Extract the [x, y] coordinate from the center of the cell holding the provided text.  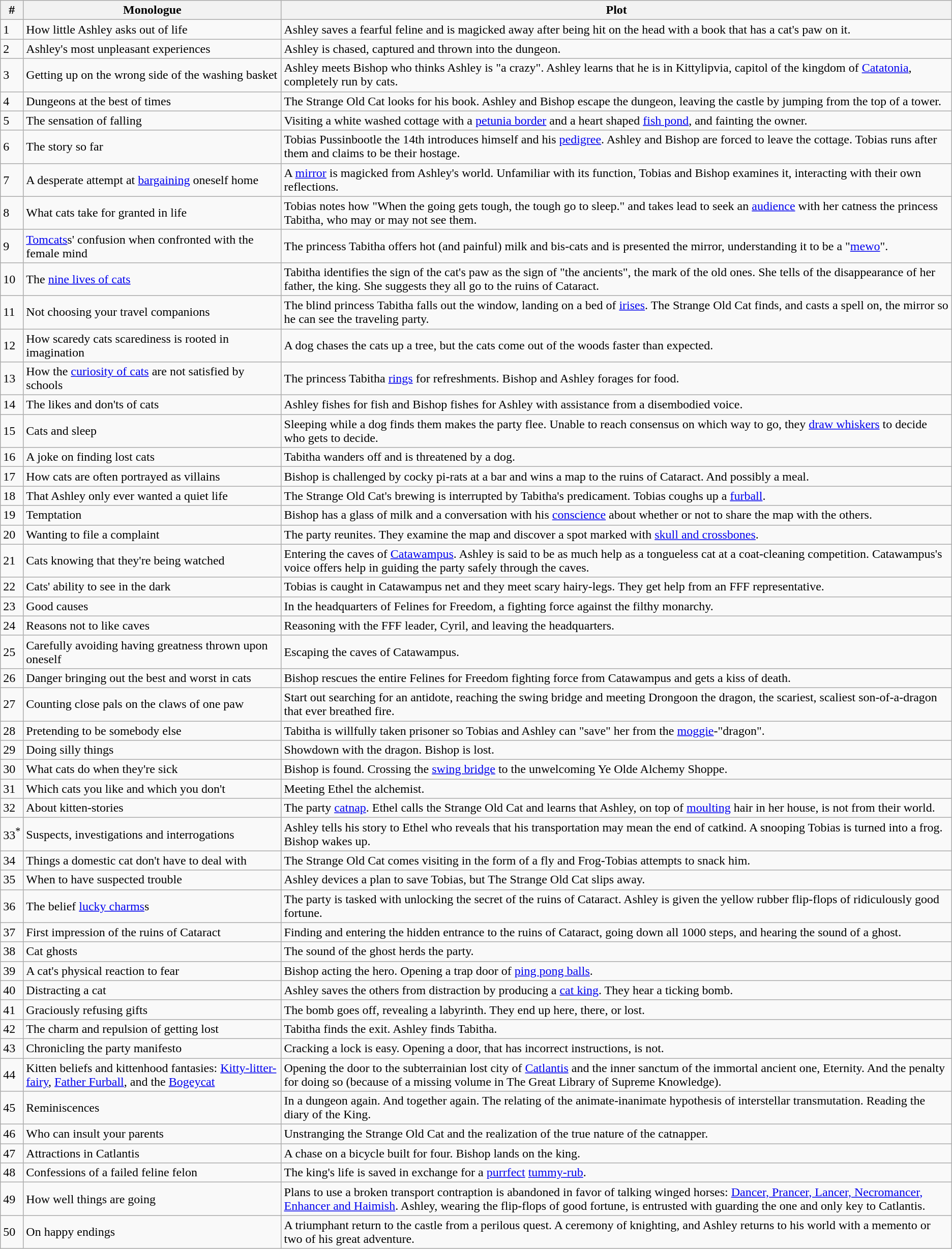
30 [12, 769]
The story so far [153, 146]
A mirror is magicked from Ashley's world. Unfamiliar with its function, Tobias and Bishop examines it, interacting with their own reflections. [616, 180]
Ashley fishes for fish and Bishop fishes for Ashley with assistance from a disembodied voice. [616, 405]
The nine lives of cats [153, 279]
Finding and entering the hidden entrance to the ruins of Cataract, going down all 1000 steps, and hearing the sound of a ghost. [616, 932]
Showdown with the dragon. Bishop is lost. [616, 750]
Getting up on the wrong side of the washing basket [153, 75]
The king's life is saved in exchange for a purrfect tummy-rub. [616, 1173]
10 [12, 279]
Which cats you like and which you don't [153, 789]
27 [12, 704]
When to have suspected trouble [153, 880]
12 [12, 345]
Cats knowing that they're being watched [153, 560]
Sleeping while a dog finds them makes the party flee. Unable to reach consensus on which way to go, they draw whiskers to decide who gets to decide. [616, 431]
Things a domestic cat don't have to deal with [153, 860]
How well things are going [153, 1199]
Ashley is chased, captured and thrown into the dungeon. [616, 49]
Bishop acting the hero. Opening a trap door of ping pong balls. [616, 971]
About kitten-stories [153, 808]
Monologue [153, 10]
38 [12, 951]
The bomb goes off, revealing a labyrinth. They end up here, there, or lost. [616, 1009]
A chase on a bicycle built for four. Bishop lands on the king. [616, 1153]
19 [12, 515]
The sensation of falling [153, 121]
Tobias is caught in Catawampus net and they meet scary hairy-legs. They get help from an FFF representative. [616, 587]
49 [12, 1199]
Ashley saves the others from distraction by producing a cat king. They hear a ticking bomb. [616, 990]
Tabitha is willfully taken prisoner so Tobias and Ashley can "save" her from the moggie-"dragon". [616, 731]
That Ashley only ever wanted a quiet life [153, 496]
46 [12, 1134]
The Strange Old Cat comes visiting in the form of a fly and Frog-Tobias attempts to snack him. [616, 860]
9 [12, 246]
26 [12, 678]
31 [12, 789]
What cats do when they're sick [153, 769]
Bishop is challenged by cocky pi-rats at a bar and wins a map to the ruins of Cataract. And possibly a meal. [616, 477]
6 [12, 146]
Bishop rescues the entire Felines for Freedom fighting force from Catawampus and gets a kiss of death. [616, 678]
5 [12, 121]
16 [12, 457]
Unstranging the Strange Old Cat and the realization of the true nature of the catnapper. [616, 1134]
24 [12, 626]
Plot [616, 10]
18 [12, 496]
A desperate attempt at bargaining oneself home [153, 180]
22 [12, 587]
Dungeons at the best of times [153, 101]
40 [12, 990]
Ashley's most unpleasant experiences [153, 49]
First impression of the ruins of Cataract [153, 932]
The charm and repulsion of getting lost [153, 1029]
4 [12, 101]
14 [12, 405]
15 [12, 431]
37 [12, 932]
Good causes [153, 606]
35 [12, 880]
How scaredy cats scarediness is rooted in imagination [153, 345]
The princess Tabitha rings for refreshments. Bishop and Ashley forages for food. [616, 378]
The belief lucky charmss [153, 906]
What cats take for granted in life [153, 213]
The princess Tabitha offers hot (and painful) milk and bis-cats and is presented the mirror, understanding it to be a "mewo". [616, 246]
A dog chases the cats up a tree, but the cats come out of the woods faster than expected. [616, 345]
Meeting Ethel the alchemist. [616, 789]
48 [12, 1173]
Distracting a cat [153, 990]
11 [12, 312]
45 [12, 1108]
In the headquarters of Felines for Freedom, a fighting force against the filthy monarchy. [616, 606]
29 [12, 750]
The Strange Old Cat looks for his book. Ashley and Bishop escape the dungeon, leaving the castle by jumping from the top of a tower. [616, 101]
3 [12, 75]
Tabitha finds the exit. Ashley finds Tabitha. [616, 1029]
How cats are often portrayed as villains [153, 477]
Bishop is found. Crossing the swing bridge to the unwelcoming Ye Olde Alchemy Shoppe. [616, 769]
32 [12, 808]
Kitten beliefs and kittenhood fantasies: Kitty-litter-fairy, Father Furball, and the Bogeycat [153, 1074]
1 [12, 29]
47 [12, 1153]
36 [12, 906]
Reasons not to like caves [153, 626]
Tabitha wanders off and is threatened by a dog. [616, 457]
Cat ghosts [153, 951]
21 [12, 560]
39 [12, 971]
The party catnap. Ethel calls the Strange Old Cat and learns that Ashley, on top of moulting hair in her house, is not from their world. [616, 808]
Chronicling the party manifesto [153, 1048]
Graciously refusing gifts [153, 1009]
Temptation [153, 515]
How little Ashley asks out of life [153, 29]
25 [12, 652]
The Strange Old Cat's brewing is interrupted by Tabitha's predicament. Tobias coughs up a furball. [616, 496]
How the curiosity of cats are not satisfied by schools [153, 378]
Cats' ability to see in the dark [153, 587]
2 [12, 49]
13 [12, 378]
43 [12, 1048]
Escaping the caves of Catawampus. [616, 652]
7 [12, 180]
Danger bringing out the best and worst in cats [153, 678]
A joke on finding lost cats [153, 457]
8 [12, 213]
17 [12, 477]
23 [12, 606]
Visiting a white washed cottage with a petunia border and a heart shaped fish pond, and fainting the owner. [616, 121]
Ashley devices a plan to save Tobias, but The Strange Old Cat slips away. [616, 880]
Confessions of a failed feline felon [153, 1173]
The likes and don'ts of cats [153, 405]
28 [12, 731]
Tomcatss' confusion when confronted with the female mind [153, 246]
Bishop has a glass of milk and a conversation with his conscience about whether or not to share the map with the others. [616, 515]
Cats and sleep [153, 431]
20 [12, 534]
44 [12, 1074]
Pretending to be somebody else [153, 731]
The party is tasked with unlocking the secret of the ruins of Cataract. Ashley is given the yellow rubber flip-flops of ridiculously good fortune. [616, 906]
Wanting to file a complaint [153, 534]
Not choosing your travel companions [153, 312]
On happy endings [153, 1232]
Ashley saves a fearful feline and is magicked away after being hit on the head with a book that has a cat's paw on it. [616, 29]
The party reunites. They examine the map and discover a spot marked with skull and crossbones. [616, 534]
Carefully avoiding having greatness thrown upon oneself [153, 652]
Attractions in Catlantis [153, 1153]
33* [12, 834]
A cat's physical reaction to fear [153, 971]
42 [12, 1029]
The sound of the ghost herds the party. [616, 951]
Reminiscences [153, 1108]
50 [12, 1232]
Reasoning with the FFF leader, Cyril, and leaving the headquarters. [616, 626]
Cracking a lock is easy. Opening a door, that has incorrect instructions, is not. [616, 1048]
Who can insult your parents [153, 1134]
# [12, 10]
41 [12, 1009]
34 [12, 860]
Doing silly things [153, 750]
Suspects, investigations and interrogations [153, 834]
Counting close pals on the claws of one paw [153, 704]
